Identify which cell holds the provided text, then report its (X, Y) central coordinate. 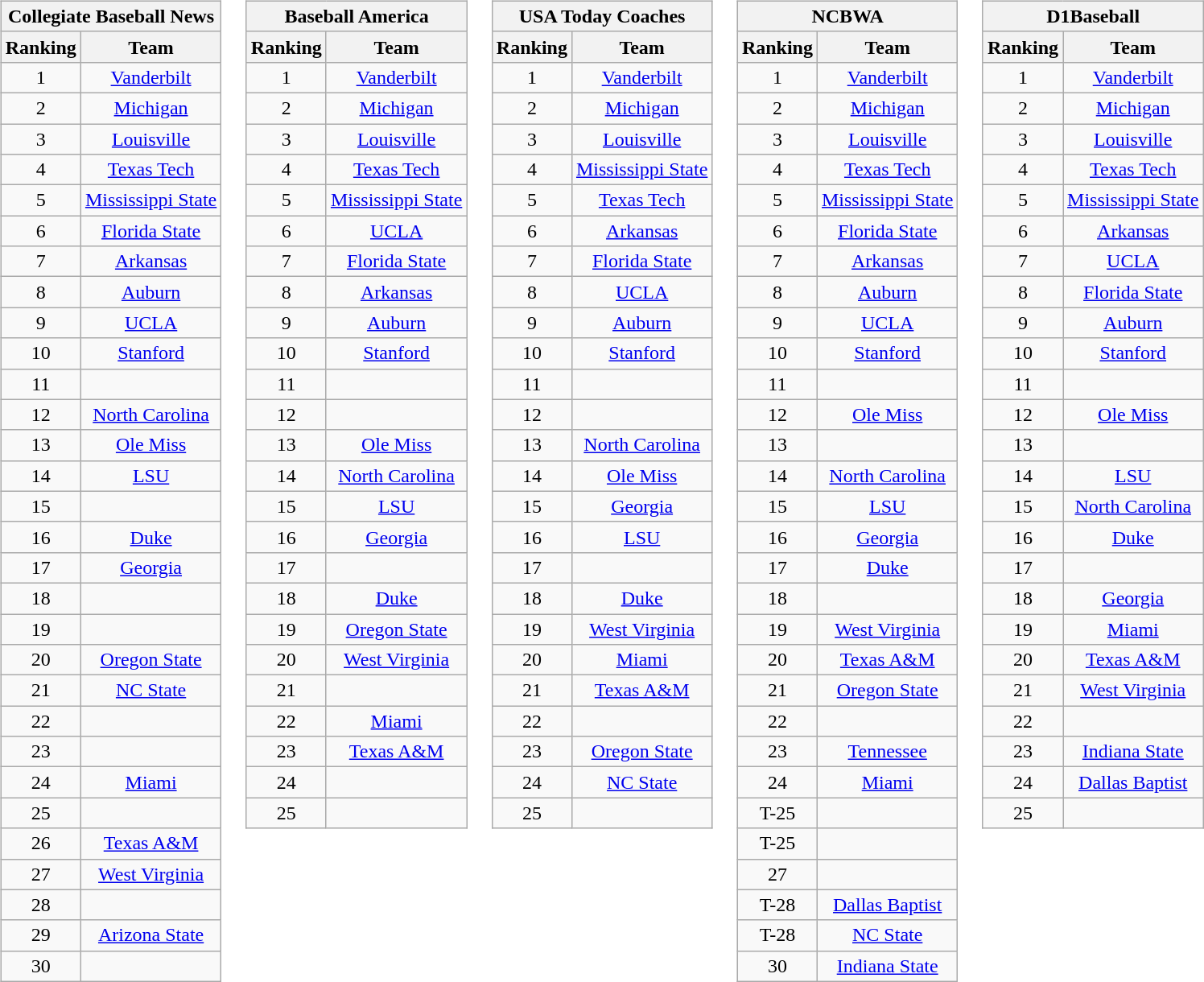
29 (40, 935)
Arizona State (150, 935)
Tennessee (887, 752)
26 (40, 844)
28 (40, 905)
Collegiate Baseball News (111, 16)
Baseball America (357, 16)
D1Baseball (1093, 16)
NCBWA (847, 16)
USA Today Coaches (602, 16)
